Search for the cell housing the specified text and yield its [X, Y] center coordinate. 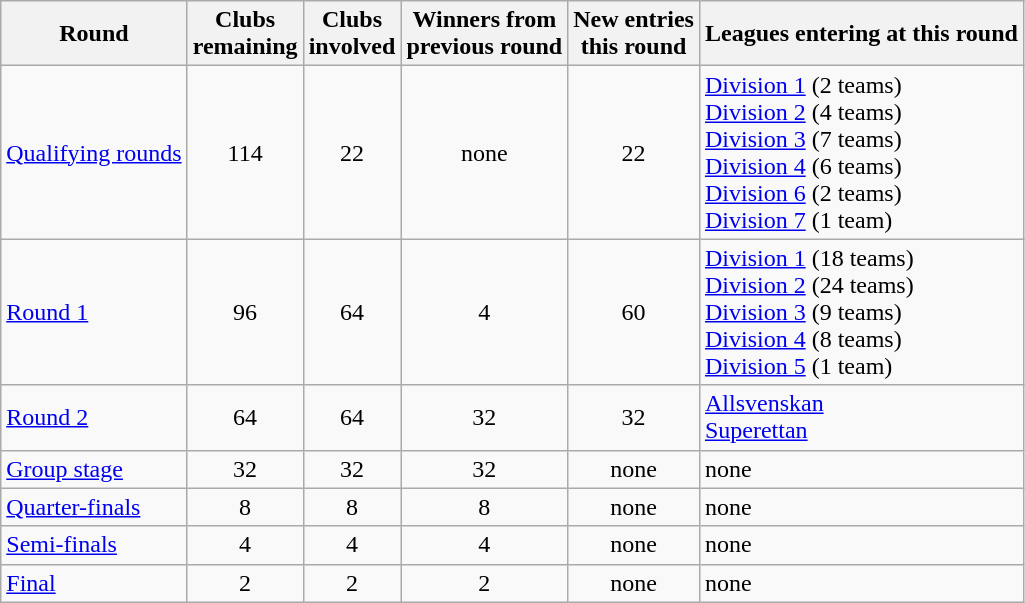
Semi-finals [94, 545]
Division 1 (2 teams)Division 2 (4 teams)Division 3 (7 teams)Division 4 (6 teams)Division 6 (2 teams)Division 7 (1 team) [861, 152]
Round 2 [94, 418]
Group stage [94, 469]
96 [245, 312]
Quarter-finals [94, 507]
Clubsinvolved [352, 34]
Round [94, 34]
New entriesthis round [634, 34]
Leagues entering at this round [861, 34]
Qualifying rounds [94, 152]
Final [94, 583]
Round 1 [94, 312]
AllsvenskanSuperettan [861, 418]
114 [245, 152]
Division 1 (18 teams)Division 2 (24 teams)Division 3 (9 teams)Division 4 (8 teams)Division 5 (1 team) [861, 312]
Winners fromprevious round [484, 34]
60 [634, 312]
Clubsremaining [245, 34]
